Detect which cell encompasses the target text, then output its (X, Y) center coordinate. 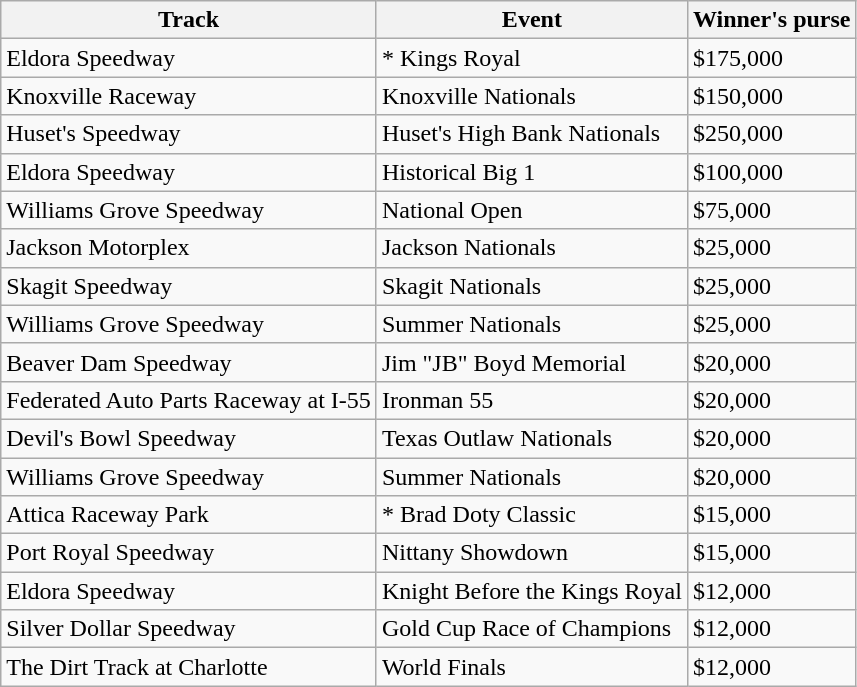
Attica Raceway Park (189, 515)
Knight Before the Kings Royal (532, 591)
Historical Big 1 (532, 172)
$150,000 (772, 96)
Huset's Speedway (189, 134)
National Open (532, 210)
Devil's Bowl Speedway (189, 438)
Skagit Nationals (532, 286)
Knoxville Raceway (189, 96)
Federated Auto Parts Raceway at I-55 (189, 400)
Jackson Motorplex (189, 248)
$175,000 (772, 58)
World Finals (532, 667)
Jim "JB" Boyd Memorial (532, 362)
The Dirt Track at Charlotte (189, 667)
Huset's High Bank Nationals (532, 134)
Winner's purse (772, 20)
$100,000 (772, 172)
Port Royal Speedway (189, 553)
Silver Dollar Speedway (189, 629)
Jackson Nationals (532, 248)
Skagit Speedway (189, 286)
$75,000 (772, 210)
Texas Outlaw Nationals (532, 438)
* Brad Doty Classic (532, 515)
Gold Cup Race of Champions (532, 629)
Knoxville Nationals (532, 96)
Ironman 55 (532, 400)
Beaver Dam Speedway (189, 362)
* Kings Royal (532, 58)
$250,000 (772, 134)
Event (532, 20)
Nittany Showdown (532, 553)
Track (189, 20)
